Locate the cell with the specified text and output its (X, Y) center coordinate. 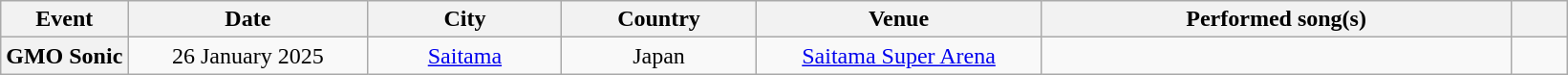
26 January 2025 (248, 56)
Japan (659, 56)
Performed song(s) (1277, 19)
Saitama (464, 56)
City (464, 19)
GMO Sonic (65, 56)
Saitama Super Arena (898, 56)
Venue (898, 19)
Country (659, 19)
Event (65, 19)
Date (248, 19)
